Detect which cell encompasses the target text, then output its [x, y] center coordinate. 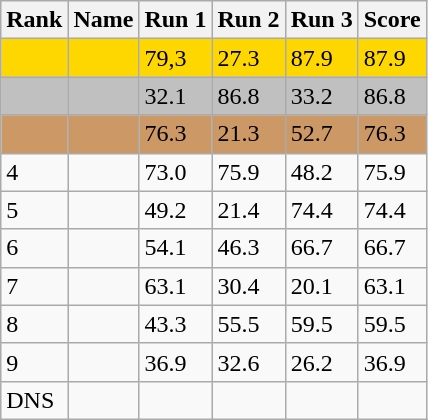
46.3 [248, 248]
27.3 [248, 58]
DNS [34, 400]
7 [34, 286]
4 [34, 172]
79,3 [176, 58]
Run 1 [176, 20]
43.3 [176, 324]
9 [34, 362]
21.4 [248, 210]
Run 3 [322, 20]
5 [34, 210]
73.0 [176, 172]
26.2 [322, 362]
33.2 [322, 96]
32.1 [176, 96]
32.6 [248, 362]
30.4 [248, 286]
Rank [34, 20]
20.1 [322, 286]
Name [104, 20]
21.3 [248, 134]
54.1 [176, 248]
Run 2 [248, 20]
8 [34, 324]
48.2 [322, 172]
6 [34, 248]
55.5 [248, 324]
49.2 [176, 210]
Score [392, 20]
52.7 [322, 134]
